Output the [X, Y] coordinate of the center of the cell containing the given text.  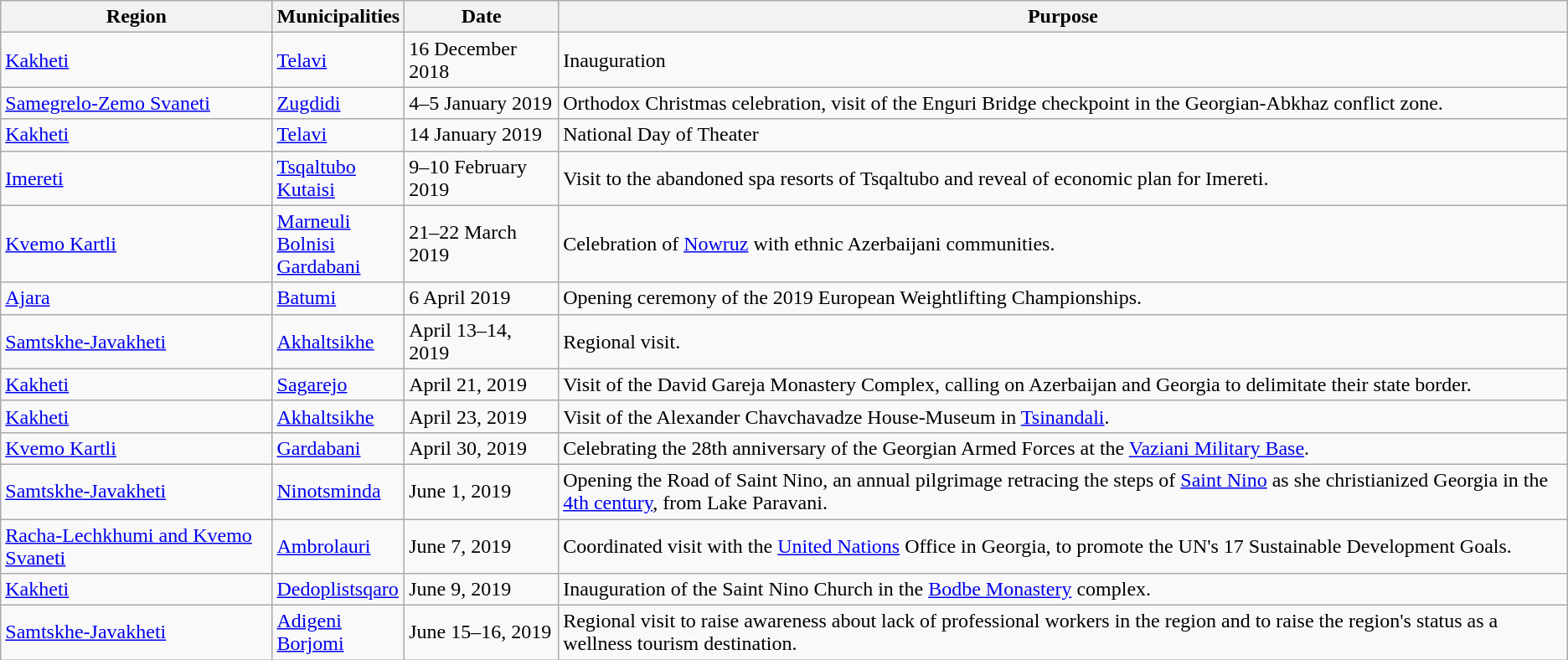
Visit to the abandoned spa resorts of Tsqaltubo and reveal of economic plan for Imereti. [1064, 178]
Date [482, 17]
Racha-Lechkhumi and Kvemo Svaneti [137, 546]
Orthodox Christmas celebration, visit of the Enguri Bridge checkpoint in the Georgian-Abkhaz conflict zone. [1064, 103]
Ajara [137, 298]
Imereti [137, 178]
Ambrolauri [338, 546]
National Day of Theater [1064, 135]
Dedoplistsqaro [338, 590]
Municipalities [338, 17]
Tsqaltubo Kutaisi [338, 178]
June 9, 2019 [482, 590]
14 January 2019 [482, 135]
June 1, 2019 [482, 491]
Celebration of Nowruz with ethnic Azerbaijani communities. [1064, 244]
4–5 January 2019 [482, 103]
Inauguration [1064, 60]
April 21, 2019 [482, 384]
April 30, 2019 [482, 448]
9–10 February 2019 [482, 178]
Zugdidi [338, 103]
April 23, 2019 [482, 416]
Batumi [338, 298]
6 April 2019 [482, 298]
21–22 March 2019 [482, 244]
Gardabani [338, 448]
Visit of the David Gareja Monastery Complex, calling on Azerbaijan and Georgia to delimitate their state border. [1064, 384]
Samegrelo-Zemo Svaneti [137, 103]
Celebrating the 28th anniversary of the Georgian Armed Forces at the Vaziani Military Base. [1064, 448]
16 December 2018 [482, 60]
Inauguration of the Saint Nino Church in the Bodbe Monastery complex. [1064, 590]
Adigeni Borjomi [338, 633]
Opening ceremony of the 2019 European Weightlifting Championships. [1064, 298]
June 7, 2019 [482, 546]
Region [137, 17]
Marneuli Bolnisi Gardabani [338, 244]
Purpose [1064, 17]
Visit of the Alexander Chavchavadze House-Museum in Tsinandali. [1064, 416]
Coordinated visit with the United Nations Office in Georgia, to promote the UN's 17 Sustainable Development Goals. [1064, 546]
April 13–14, 2019 [482, 342]
June 15–16, 2019 [482, 633]
Sagarejo [338, 384]
Regional visit. [1064, 342]
Ninotsminda [338, 491]
